Return (x, y) of the center of cell containing provided text 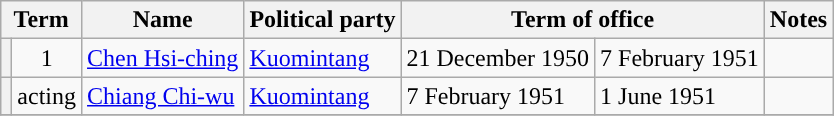
Term (42, 20)
Notes (798, 20)
Chiang Chi-wu (163, 96)
Term of office (582, 20)
Political party (322, 20)
1 (47, 58)
Chen Hsi-ching (163, 58)
1 June 1951 (680, 96)
acting (47, 96)
Name (163, 20)
21 December 1950 (498, 58)
